From the cell containing the given text, extract its center point as [x, y] coordinate. 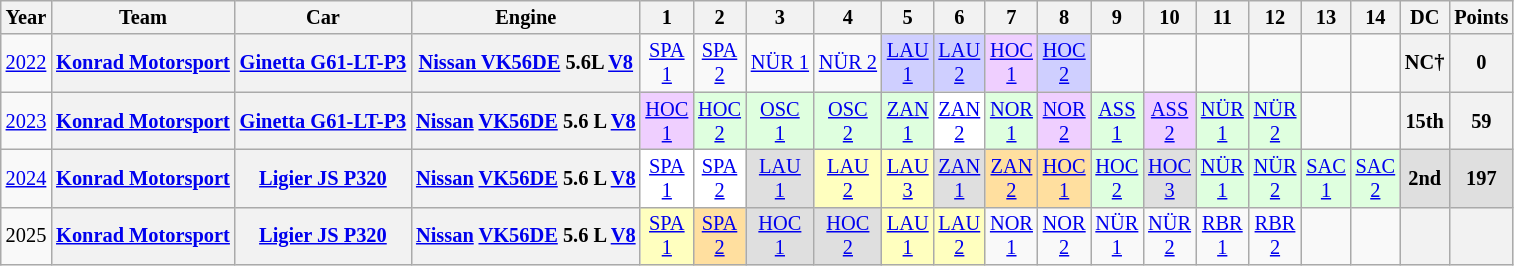
OSC1 [780, 121]
OSC2 [848, 121]
4 [848, 17]
6 [959, 17]
ASS1 [1116, 121]
13 [1326, 17]
NC† [1424, 63]
2024 [26, 178]
2022 [26, 63]
Engine [526, 17]
SAC1 [1326, 178]
8 [1064, 17]
197 [1481, 178]
9 [1116, 17]
RBR1 [1222, 236]
10 [1170, 17]
12 [1276, 17]
15th [1424, 121]
Year [26, 17]
2023 [26, 121]
NÜR 2 [848, 63]
Team [143, 17]
1 [666, 17]
HOC3 [1170, 178]
59 [1481, 121]
3 [780, 17]
SAC2 [1376, 178]
Points [1481, 17]
14 [1376, 17]
11 [1222, 17]
Car [323, 17]
2025 [26, 236]
NÜR 1 [780, 63]
2 [720, 17]
Nissan VK56DE 5.6L V8 [526, 63]
RBR2 [1276, 236]
5 [908, 17]
ASS2 [1170, 121]
DC [1424, 17]
LAU3 [908, 178]
7 [1012, 17]
0 [1481, 63]
2nd [1424, 178]
